Search for the cell housing the specified text and yield its [X, Y] center coordinate. 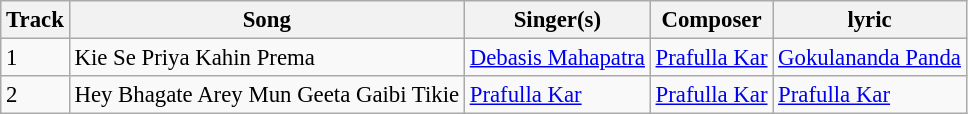
Track [35, 20]
2 [35, 95]
Kie Se Priya Kahin Prema [266, 58]
Debasis Mahapatra [557, 58]
Gokulananda Panda [870, 58]
Singer(s) [557, 20]
lyric [870, 20]
1 [35, 58]
Song [266, 20]
Hey Bhagate Arey Mun Geeta Gaibi Tikie [266, 95]
Composer [712, 20]
